Provide the [x, y] coordinate of the cell's center where the given text is located.  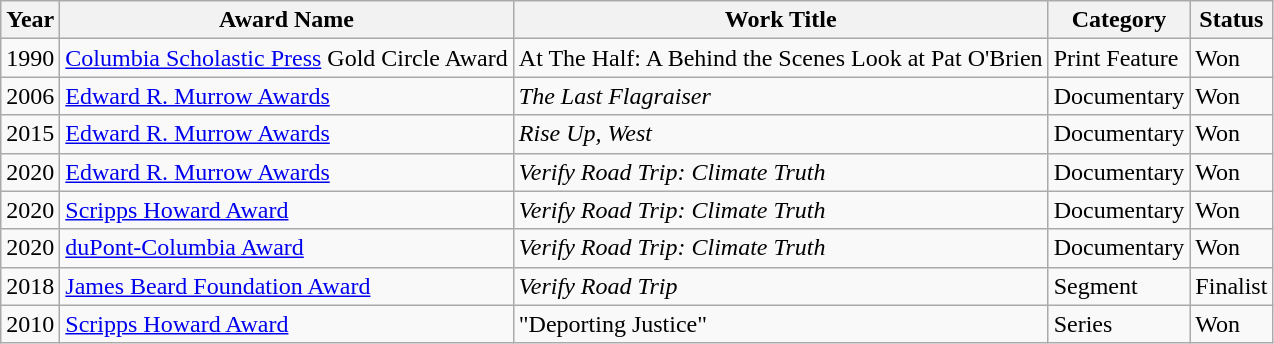
James Beard Foundation Award [286, 286]
Segment [1119, 286]
2010 [30, 324]
Rise Up, West [780, 134]
Status [1232, 20]
The Last Flagraiser [780, 96]
2006 [30, 96]
Verify Road Trip [780, 286]
Series [1119, 324]
1990 [30, 58]
Work Title [780, 20]
At The Half: A Behind the Scenes Look at Pat O'Brien [780, 58]
"Deporting Justice" [780, 324]
Award Name [286, 20]
Finalist [1232, 286]
duPont-Columbia Award [286, 248]
Print Feature [1119, 58]
Category [1119, 20]
2015 [30, 134]
2018 [30, 286]
Columbia Scholastic Press Gold Circle Award [286, 58]
Year [30, 20]
